Identify which cell holds the provided text, then report its [X, Y] central coordinate. 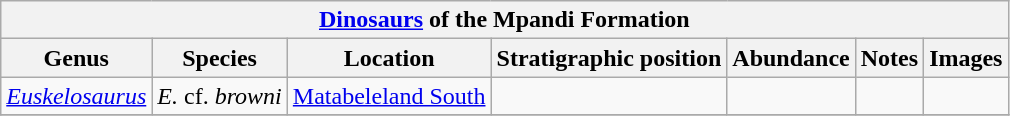
Genus [76, 58]
Abundance [791, 58]
Location [389, 58]
Euskelosaurus [76, 96]
Dinosaurs of the Mpandi Formation [504, 20]
Species [220, 58]
Images [966, 58]
E. cf. browni [220, 96]
Stratigraphic position [609, 58]
Notes [889, 58]
Matabeleland South [389, 96]
